Determine the (x, y) coordinate at the center of the cell enclosing the given text.  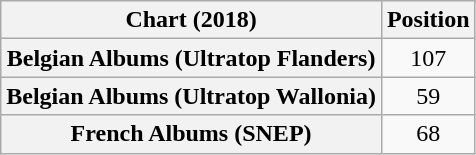
French Albums (SNEP) (192, 134)
Position (428, 20)
Belgian Albums (Ultratop Wallonia) (192, 96)
68 (428, 134)
107 (428, 58)
59 (428, 96)
Belgian Albums (Ultratop Flanders) (192, 58)
Chart (2018) (192, 20)
